Determine the (x, y) coordinate at the center of the cell enclosing the given text.  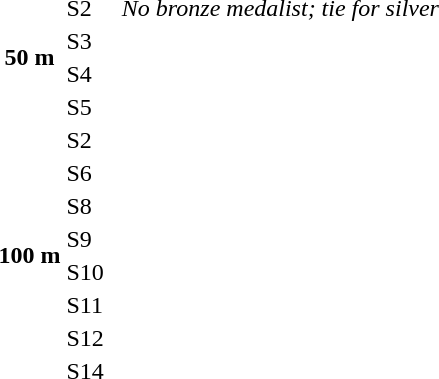
S8 (85, 206)
S5 (85, 107)
S2 (85, 140)
S9 (85, 239)
S3 (85, 41)
S12 (85, 338)
S6 (85, 173)
S4 (85, 74)
S11 (85, 305)
S10 (85, 272)
